Detect which cell encompasses the target text, then output its [x, y] center coordinate. 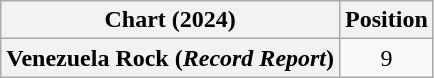
9 [387, 58]
Position [387, 20]
Venezuela Rock (Record Report) [170, 58]
Chart (2024) [170, 20]
